Return the [X, Y] coordinate for the center point of the cell that contains the specified text.  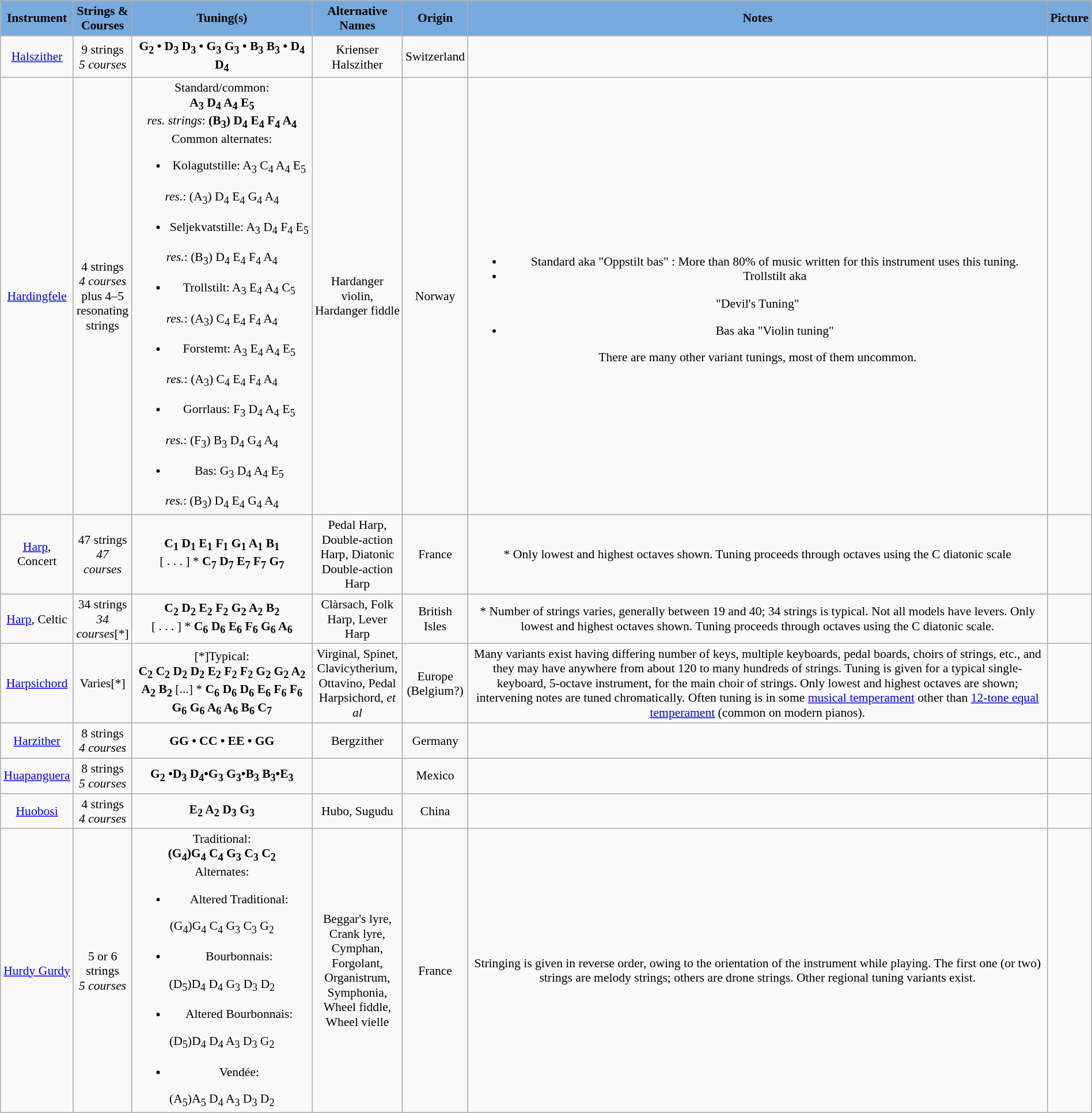
Hardingfele [37, 296]
Beggar's lyre, Crank lyre, Cymphan, Forgolant, Organistrum, Symphonia, Wheel fiddle, Wheel vielle [357, 970]
C1 D1 E1 F1 G1 A1 B1[ . . . ] * C7 D7 E7 F7 G7 [222, 554]
Strings & Courses [103, 18]
Alternative Names [357, 18]
Harp, Celtic [37, 619]
Harzither [37, 741]
Virginal, Spinet, Clavicytherium, Ottavino, Pedal Harpsichord, et al [357, 683]
Varies[*] [103, 683]
Huapanguera [37, 775]
[*]Typical:C2 C2 D2 D2 E2 F2 F2 G2 G2 A2 A2 B2 [...] * C6 D6 D6 E6 F6 F6 G6 G6 A6 A6 B6 C7 [222, 683]
Pedal Harp, Double-action Harp, Diatonic Double-action Harp [357, 554]
8 strings5 courses [103, 775]
47 strings47 courses [103, 554]
34 strings34 courses[*] [103, 619]
Hubo, Sugudu [357, 811]
Origin [435, 18]
Picture [1069, 18]
Clàrsach, Folk Harp, Lever Harp [357, 619]
5 or 6 strings5 courses [103, 970]
China [435, 811]
GG • CC • EE • GG [222, 741]
8 strings4 courses [103, 741]
Germany [435, 741]
Harp, Concert [37, 554]
Instrument [37, 18]
Hardanger violin, Hardanger fiddle [357, 296]
G2 • D3 D3 • G3 G3 • B3 B3 • D4 D4 [222, 56]
* Only lowest and highest octaves shown. Tuning proceeds through octaves using the C diatonic scale [757, 554]
Switzerland [435, 56]
British Isles [435, 619]
Europe (Belgium?) [435, 683]
Notes [757, 18]
Krienser Halszither [357, 56]
4 strings4 coursesplus 4–5 resonating strings [103, 296]
C2 D2 E2 F2 G2 A2 B2[ . . . ] * C6 D6 E6 F6 G6 A6 [222, 619]
G2 •D3 D4•G3 G3•B3 B3•E3 [222, 775]
Hurdy Gurdy [37, 970]
Huobosi [37, 811]
Tuning(s) [222, 18]
Mexico [435, 775]
Norway [435, 296]
Harpsichord [37, 683]
Bergzither [357, 741]
4 strings4 courses [103, 811]
Halszither [37, 56]
E2 A2 D3 G3 [222, 811]
9 strings5 courses [103, 56]
